Return the (x, y) coordinate for the center point of the cell that contains the specified text.  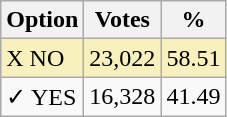
41.49 (194, 97)
Votes (122, 20)
23,022 (122, 58)
% (194, 20)
X NO (42, 58)
Option (42, 20)
16,328 (122, 97)
✓ YES (42, 97)
58.51 (194, 58)
